Provide the (X, Y) coordinate of the cell's center where the given text is located.  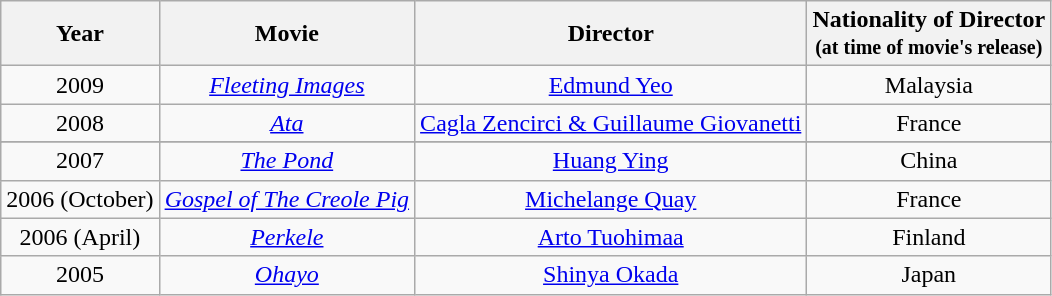
Ata (286, 123)
2006 (April) (80, 237)
Cagla Zencirci & Guillaume Giovanetti (611, 123)
China (929, 161)
2006 (October) (80, 199)
Gospel of The Creole Pig (286, 199)
Year (80, 34)
2005 (80, 275)
The Pond (286, 161)
Michelange Quay (611, 199)
Malaysia (929, 85)
Huang Ying (611, 161)
2007 (80, 161)
Ohayo (286, 275)
Edmund Yeo (611, 85)
Nationality of Director(at time of movie's release) (929, 34)
2009 (80, 85)
2008 (80, 123)
Japan (929, 275)
Finland (929, 237)
Shinya Okada (611, 275)
Movie (286, 34)
Fleeting Images (286, 85)
Arto Tuohimaa (611, 237)
Perkele (286, 237)
Director (611, 34)
